Return (x, y) of the center of cell containing provided text 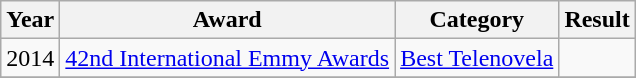
Category (477, 20)
Best Telenovela (477, 58)
2014 (30, 58)
Result (597, 20)
Award (228, 20)
Year (30, 20)
42nd International Emmy Awards (228, 58)
